Locate the cell with the specified text and output its (x, y) center coordinate. 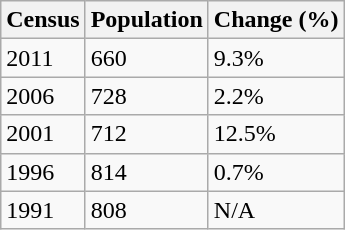
808 (146, 210)
2006 (43, 96)
660 (146, 58)
0.7% (276, 172)
2001 (43, 134)
712 (146, 134)
12.5% (276, 134)
Population (146, 20)
1991 (43, 210)
9.3% (276, 58)
N/A (276, 210)
2011 (43, 58)
Change (%) (276, 20)
Census (43, 20)
1996 (43, 172)
728 (146, 96)
2.2% (276, 96)
814 (146, 172)
